Return the [X, Y] coordinate for the center point of the cell that contains the specified text.  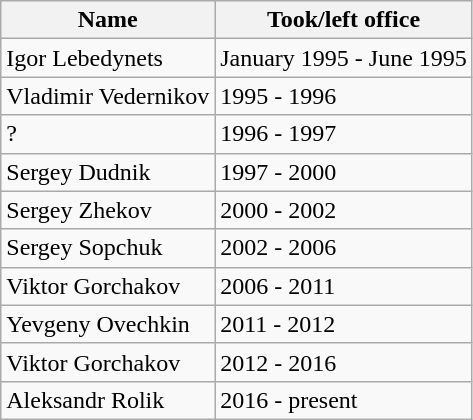
Sergey Sopchuk [108, 248]
Vladimir Vedernikov [108, 96]
Took/left office [344, 20]
2011 - 2012 [344, 324]
January 1995 - June 1995 [344, 58]
1997 - 2000 [344, 172]
2002 - 2006 [344, 248]
Yevgeny Ovechkin [108, 324]
Sergey Zhekov [108, 210]
2012 - 2016 [344, 362]
Sergey Dudnik [108, 172]
1996 - 1997 [344, 134]
? [108, 134]
Name [108, 20]
1995 - 1996 [344, 96]
2000 - 2002 [344, 210]
Aleksandr Rolik [108, 400]
2006 - 2011 [344, 286]
Igor Lebedynets [108, 58]
2016 - present [344, 400]
